Capture the cell that displays the provided text and extract its (x, y) central coordinate. 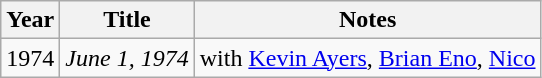
1974 (30, 58)
Title (127, 20)
Notes (368, 20)
June 1, 1974 (127, 58)
Year (30, 20)
with Kevin Ayers, Brian Eno, Nico (368, 58)
